Output the (X, Y) coordinate of the center of the cell containing the given text.  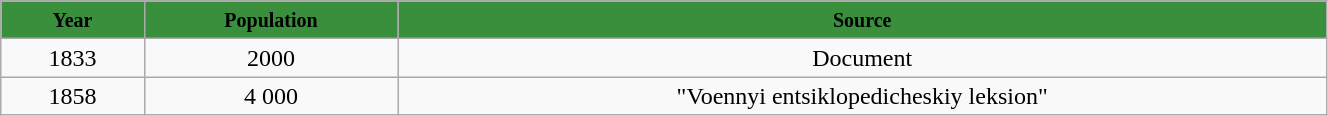
Population (271, 20)
2000 (271, 58)
1858 (72, 96)
4 000 (271, 96)
"Voennyi entsiklopedicheskiy leksion" (862, 96)
Document (862, 58)
1833 (72, 58)
Source (862, 20)
Year (72, 20)
